For the text-containing cell, return its midpoint in [X, Y] coordinate format. 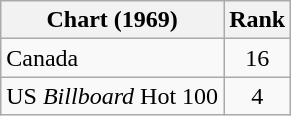
Chart (1969) [112, 20]
US Billboard Hot 100 [112, 96]
16 [258, 58]
4 [258, 96]
Rank [258, 20]
Canada [112, 58]
